For the text-containing cell, return its midpoint in (X, Y) coordinate format. 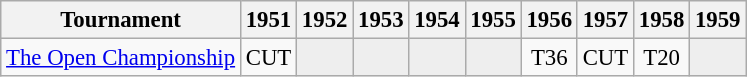
1959 (718, 20)
1958 (661, 20)
1954 (437, 20)
1956 (549, 20)
1957 (605, 20)
1952 (325, 20)
T36 (549, 58)
1955 (493, 20)
T20 (661, 58)
1953 (381, 20)
Tournament (121, 20)
The Open Championship (121, 58)
1951 (268, 20)
